Capture the cell that displays the provided text and extract its [x, y] central coordinate. 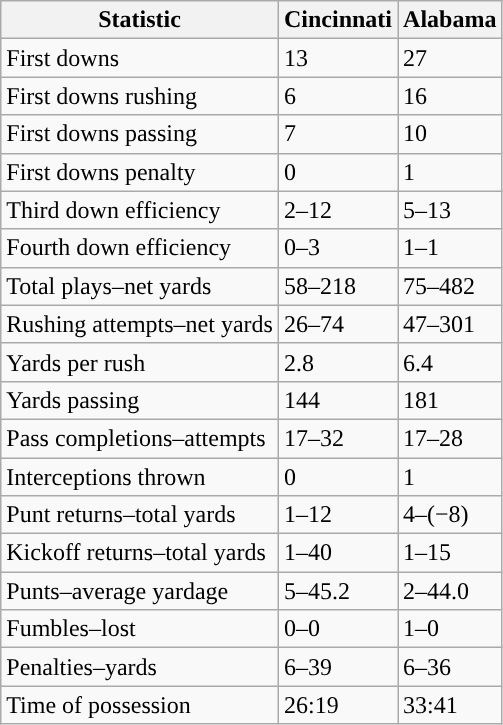
6–36 [450, 667]
Statistic [140, 20]
Yards passing [140, 400]
2–12 [338, 210]
13 [338, 58]
0–3 [338, 248]
Cincinnati [338, 20]
27 [450, 58]
26–74 [338, 324]
10 [450, 134]
First downs [140, 58]
First downs rushing [140, 96]
1–1 [450, 248]
6–39 [338, 667]
47–301 [450, 324]
First downs passing [140, 134]
Kickoff returns–total yards [140, 553]
6 [338, 96]
33:41 [450, 705]
75–482 [450, 286]
144 [338, 400]
58–218 [338, 286]
17–28 [450, 438]
First downs penalty [140, 172]
6.4 [450, 362]
0–0 [338, 629]
Interceptions thrown [140, 477]
1–15 [450, 553]
Total plays–net yards [140, 286]
Punt returns–total yards [140, 515]
1–0 [450, 629]
Punts–average yardage [140, 591]
2.8 [338, 362]
4–(−8) [450, 515]
7 [338, 134]
1–40 [338, 553]
Fourth down efficiency [140, 248]
2–44.0 [450, 591]
Penalties–yards [140, 667]
5–13 [450, 210]
26:19 [338, 705]
5–45.2 [338, 591]
Time of possession [140, 705]
Third down efficiency [140, 210]
Alabama [450, 20]
1–12 [338, 515]
181 [450, 400]
16 [450, 96]
Rushing attempts–net yards [140, 324]
Yards per rush [140, 362]
Fumbles–lost [140, 629]
17–32 [338, 438]
Pass completions–attempts [140, 438]
